From the cell containing the given text, extract its center point as [x, y] coordinate. 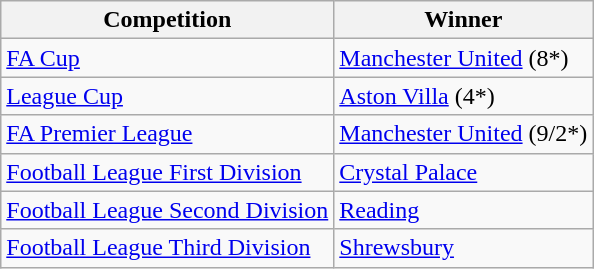
Shrewsbury [464, 248]
Football League First Division [168, 172]
Aston Villa (4*) [464, 96]
Football League Third Division [168, 248]
FA Cup [168, 58]
Crystal Palace [464, 172]
League Cup [168, 96]
FA Premier League [168, 134]
Winner [464, 20]
Reading [464, 210]
Manchester United (9/2*) [464, 134]
Football League Second Division [168, 210]
Competition [168, 20]
Manchester United (8*) [464, 58]
